Detect which cell encompasses the target text, then output its (X, Y) center coordinate. 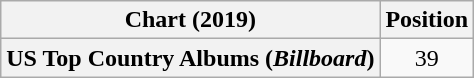
US Top Country Albums (Billboard) (190, 58)
39 (427, 58)
Position (427, 20)
Chart (2019) (190, 20)
